Output the (X, Y) coordinate of the center of the cell containing the given text.  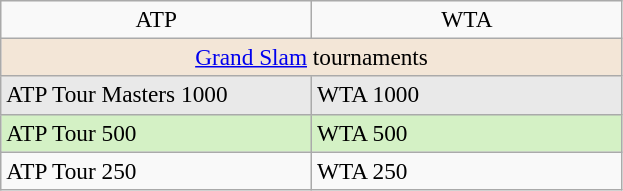
WTA (468, 19)
ATP Tour 500 (156, 133)
ATP Tour Masters 1000 (156, 95)
WTA 250 (468, 170)
WTA 1000 (468, 95)
Grand Slam tournaments (312, 57)
ATP (156, 19)
WTA 500 (468, 133)
ATP Tour 250 (156, 170)
